Extract the [x, y] coordinate from the center of the cell holding the provided text.  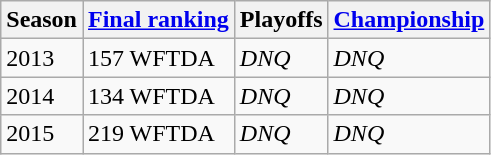
134 WFTDA [158, 96]
2015 [42, 134]
2013 [42, 58]
Final ranking [158, 20]
157 WFTDA [158, 58]
2014 [42, 96]
Playoffs [281, 20]
219 WFTDA [158, 134]
Season [42, 20]
Championship [409, 20]
